Search for the cell housing the specified text and yield its [X, Y] center coordinate. 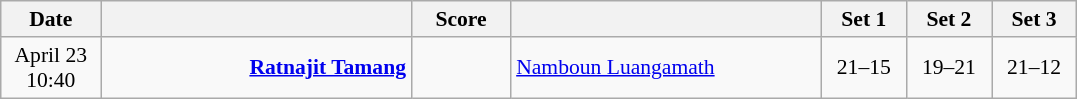
21–12 [1034, 68]
Ratnajit Tamang [256, 68]
19–21 [948, 68]
Set 3 [1034, 19]
Date [51, 19]
Set 1 [864, 19]
Namboun Luangamath [666, 68]
Set 2 [948, 19]
Score [461, 19]
April 2310:40 [51, 68]
21–15 [864, 68]
